Extract the [x, y] coordinate from the center of the cell holding the provided text.  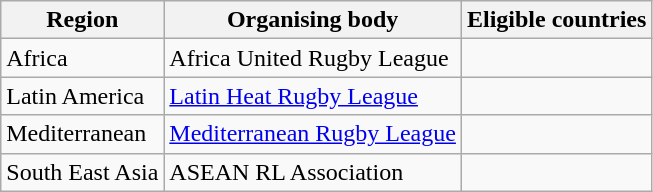
Eligible countries [556, 20]
Latin Heat Rugby League [313, 96]
Africa United Rugby League [313, 58]
ASEAN RL Association [313, 172]
Mediterranean [82, 134]
Latin America [82, 96]
Organising body [313, 20]
Region [82, 20]
Mediterranean Rugby League [313, 134]
Africa [82, 58]
South East Asia [82, 172]
